Provide the [x, y] coordinate of the cell's center where the given text is located.  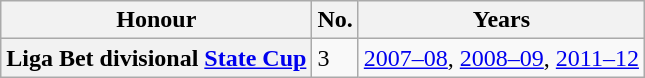
No. [335, 20]
3 [335, 58]
Years [501, 20]
2007–08, 2008–09, 2011–12 [501, 58]
Honour [156, 20]
Liga Bet divisional State Cup [156, 58]
